Capture the cell that displays the provided text and extract its (x, y) central coordinate. 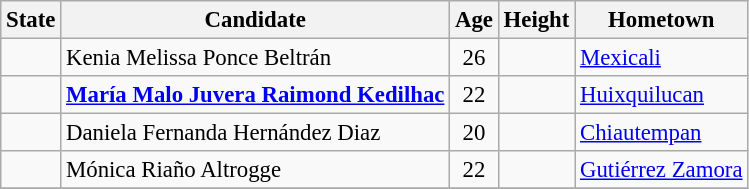
Chiautempan (662, 133)
Daniela Fernanda Hernández Diaz (256, 133)
20 (474, 133)
Hometown (662, 20)
Age (474, 20)
María Malo Juvera Raimond Kedilhac (256, 95)
Mexicali (662, 58)
26 (474, 58)
Height (536, 20)
State (31, 20)
Huixquilucan (662, 95)
Kenia Melissa Ponce Beltrán (256, 58)
Gutiérrez Zamora (662, 170)
Mónica Riaño Altrogge (256, 170)
Candidate (256, 20)
